Provide the (X, Y) coordinate of the cell's center where the given text is located.  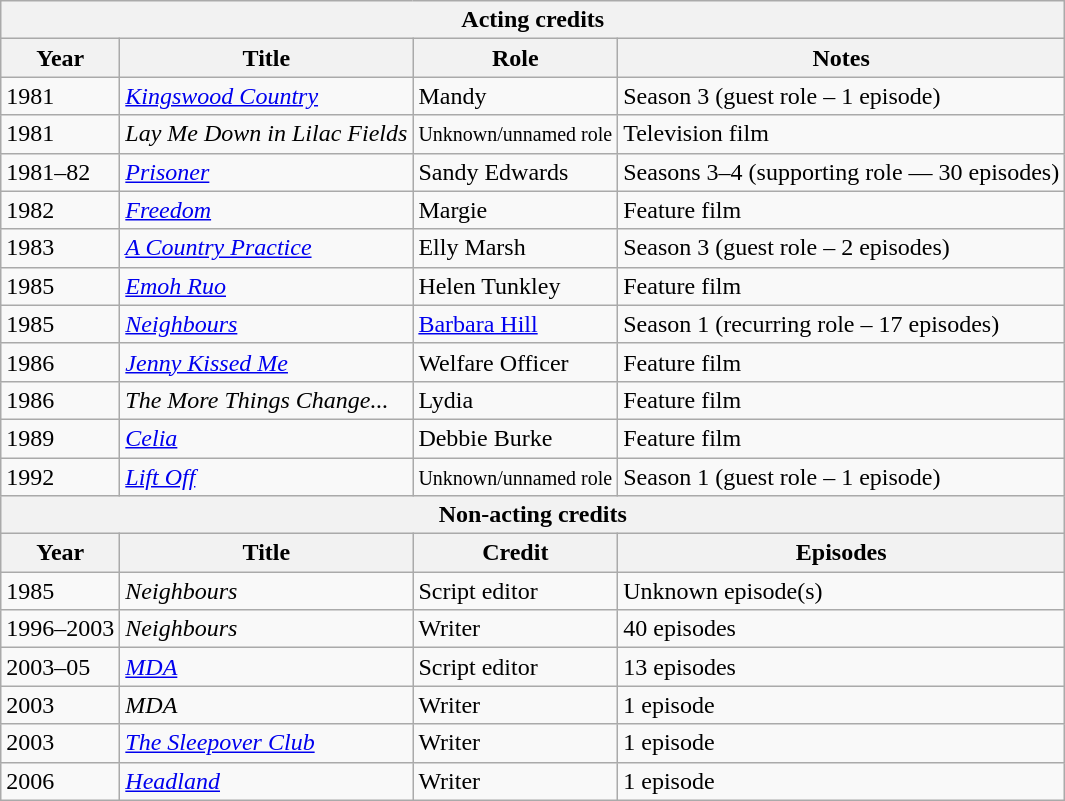
Freedom (266, 210)
Celia (266, 438)
Headland (266, 781)
Elly Marsh (516, 248)
Television film (842, 134)
Non-acting credits (533, 515)
Margie (516, 210)
Role (516, 58)
Jenny Kissed Me (266, 362)
The Sleepover Club (266, 743)
Sandy Edwards (516, 172)
Lift Off (266, 477)
Notes (842, 58)
40 episodes (842, 629)
13 episodes (842, 667)
Debbie Burke (516, 438)
Acting credits (533, 20)
2003–05 (60, 667)
Helen Tunkley (516, 286)
Lydia (516, 400)
Seasons 3–4 (supporting role — 30 episodes) (842, 172)
A Country Practice (266, 248)
Mandy (516, 96)
1981–82 (60, 172)
Season 3 (guest role – 2 episodes) (842, 248)
Barbara Hill (516, 324)
Prisoner (266, 172)
Unknown episode(s) (842, 591)
The More Things Change... (266, 400)
Credit (516, 553)
Welfare Officer (516, 362)
Lay Me Down in Lilac Fields (266, 134)
1992 (60, 477)
1982 (60, 210)
Kingswood Country (266, 96)
Emoh Ruo (266, 286)
2006 (60, 781)
1983 (60, 248)
1989 (60, 438)
Episodes (842, 553)
Season 3 (guest role – 1 episode) (842, 96)
Season 1 (recurring role – 17 episodes) (842, 324)
Season 1 (guest role – 1 episode) (842, 477)
1996–2003 (60, 629)
